For the text-containing cell, return its midpoint in (x, y) coordinate format. 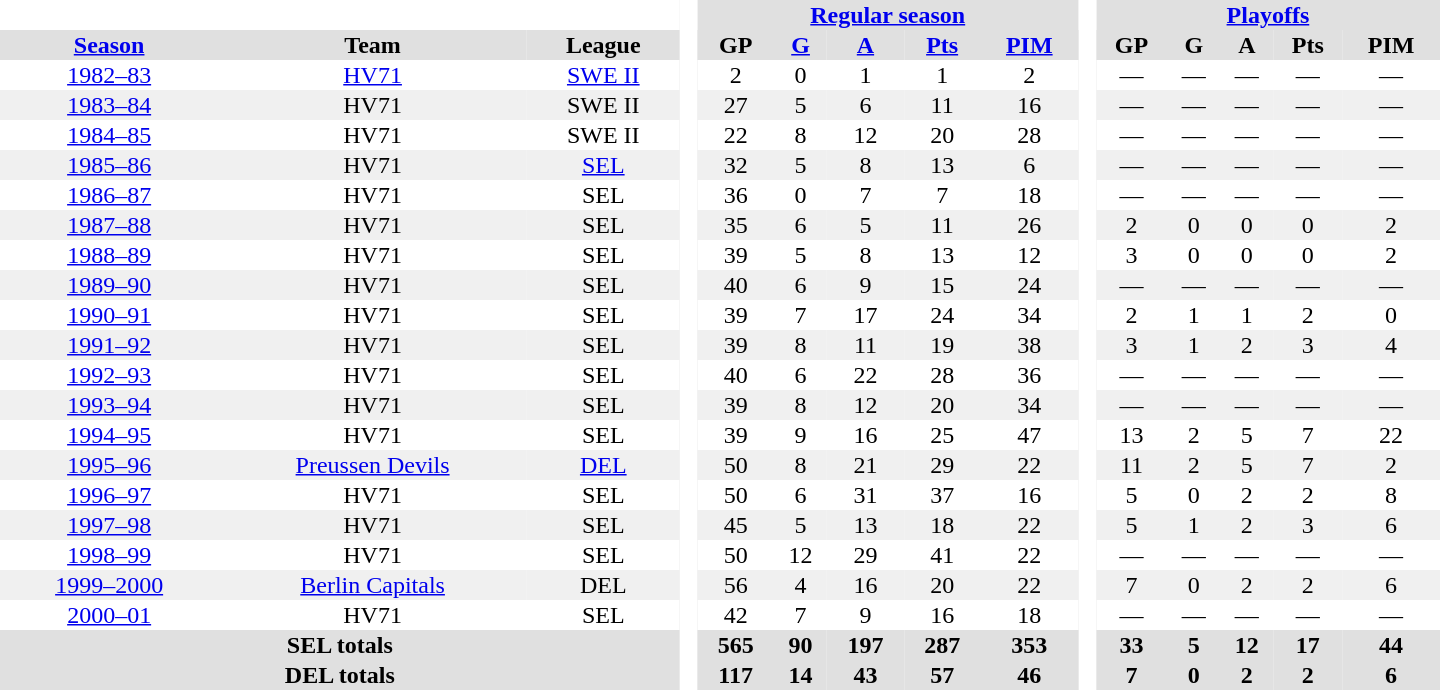
Preussen Devils (372, 465)
565 (736, 645)
1998–99 (109, 555)
33 (1132, 645)
Berlin Capitals (372, 585)
32 (736, 165)
287 (942, 645)
35 (736, 225)
57 (942, 675)
56 (736, 585)
League (604, 45)
1984–85 (109, 135)
90 (800, 645)
31 (866, 495)
SEL totals (340, 645)
117 (736, 675)
Playoffs (1268, 15)
44 (1391, 645)
1992–93 (109, 375)
1997–98 (109, 525)
1996–97 (109, 495)
1989–90 (109, 285)
1994–95 (109, 435)
1986–87 (109, 195)
1988–89 (109, 255)
353 (1029, 645)
37 (942, 495)
25 (942, 435)
1999–2000 (109, 585)
Team (372, 45)
47 (1029, 435)
Regular season (888, 15)
1993–94 (109, 405)
1995–96 (109, 465)
43 (866, 675)
1985–86 (109, 165)
DEL totals (340, 675)
45 (736, 525)
1982–83 (109, 75)
14 (800, 675)
1987–88 (109, 225)
15 (942, 285)
42 (736, 615)
Season (109, 45)
1990–91 (109, 315)
19 (942, 345)
38 (1029, 345)
1991–92 (109, 345)
2000–01 (109, 615)
197 (866, 645)
27 (736, 105)
41 (942, 555)
26 (1029, 225)
1983–84 (109, 105)
46 (1029, 675)
21 (866, 465)
